Return the [X, Y] coordinate for the center point of the cell that contains the specified text.  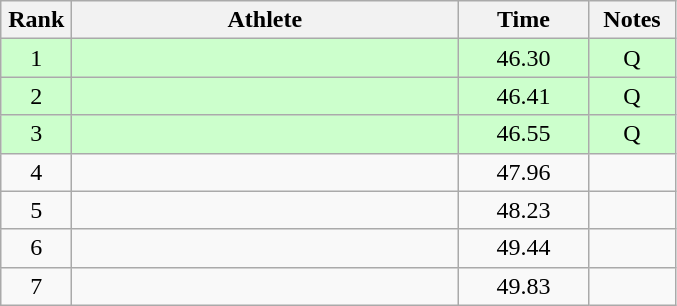
Time [524, 20]
5 [36, 210]
49.44 [524, 248]
48.23 [524, 210]
1 [36, 58]
6 [36, 248]
46.41 [524, 96]
4 [36, 172]
Athlete [265, 20]
49.83 [524, 286]
46.30 [524, 58]
47.96 [524, 172]
Rank [36, 20]
Notes [632, 20]
2 [36, 96]
46.55 [524, 134]
7 [36, 286]
3 [36, 134]
